Output the (X, Y) coordinate of the center of the cell containing the given text.  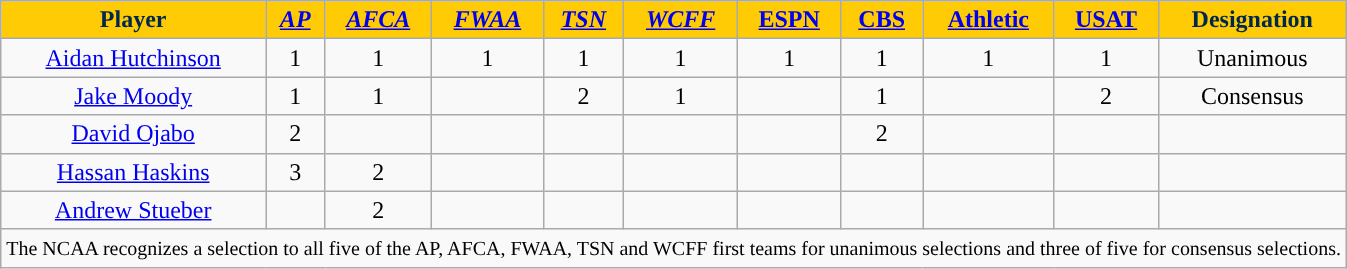
3 (296, 172)
ESPN (790, 20)
FWAA (488, 20)
Aidan Hutchinson (134, 58)
Hassan Haskins (134, 172)
WCFF (680, 20)
Designation (1252, 20)
Player (134, 20)
Andrew Stueber (134, 210)
TSN (583, 20)
AFCA (378, 20)
CBS (882, 20)
AP (296, 20)
Unanimous (1252, 58)
Jake Moody (134, 96)
Athletic (988, 20)
David Ojabo (134, 134)
USAT (1106, 20)
Consensus (1252, 96)
